Return the [x, y] coordinate for the center point of the cell that contains the specified text.  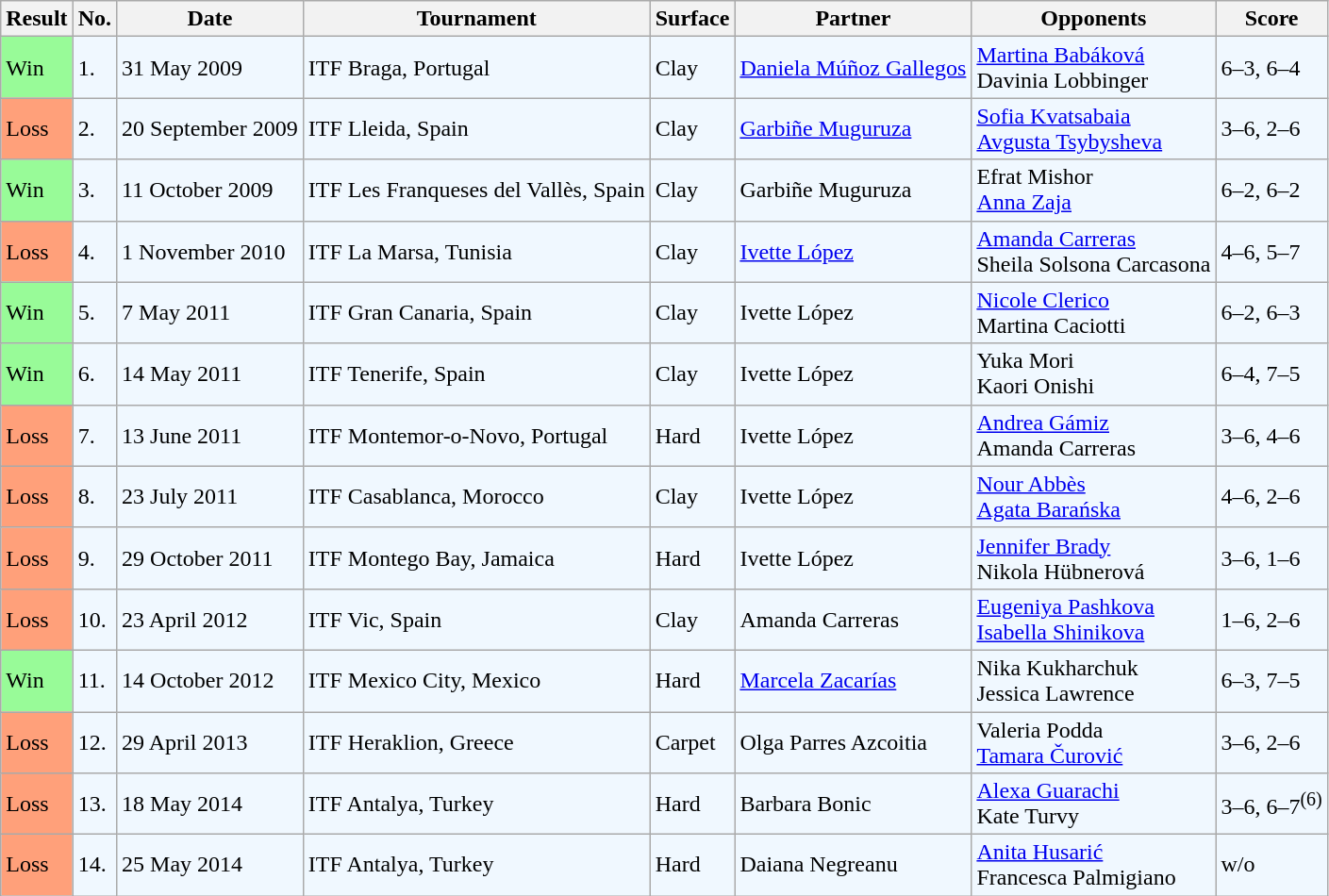
Nour Abbès Agata Barańska [1094, 496]
Jennifer Brady Nikola Hübnerová [1094, 558]
6–3, 6–4 [1271, 68]
23 April 2012 [210, 619]
Sofia Kvatsabaia Avgusta Tsybysheva [1094, 128]
14 May 2011 [210, 373]
2. [94, 128]
Anita Husarić Francesca Palmigiano [1094, 866]
ITF Mexico City, Mexico [476, 681]
11. [94, 681]
Olga Parres Azcoitia [853, 741]
Amanda Carreras [853, 619]
Eugeniya Pashkova Isabella Shinikova [1094, 619]
Marcela Zacarías [853, 681]
ITF Casablanca, Morocco [476, 496]
5. [94, 313]
Yuka Mori Kaori Onishi [1094, 373]
Nicole Clerico Martina Caciotti [1094, 313]
11 October 2009 [210, 191]
9. [94, 558]
4–6, 2–6 [1271, 496]
1–6, 2–6 [1271, 619]
25 May 2014 [210, 866]
Alexa Guarachi Kate Turvy [1094, 804]
3–6, 6–7(6) [1271, 804]
13. [94, 804]
29 April 2013 [210, 741]
29 October 2011 [210, 558]
Opponents [1094, 19]
Surface [692, 19]
ITF Tenerife, Spain [476, 373]
Carpet [692, 741]
Martina Babáková Davinia Lobbinger [1094, 68]
6–3, 7–5 [1271, 681]
31 May 2009 [210, 68]
ITF Gran Canaria, Spain [476, 313]
7. [94, 436]
Daniela Múñoz Gallegos [853, 68]
Partner [853, 19]
10. [94, 619]
14 October 2012 [210, 681]
6–2, 6–2 [1271, 191]
ITF Montemor-o-Novo, Portugal [476, 436]
23 July 2011 [210, 496]
Score [1271, 19]
1 November 2010 [210, 251]
14. [94, 866]
No. [94, 19]
6. [94, 373]
w/o [1271, 866]
7 May 2011 [210, 313]
Daiana Negreanu [853, 866]
Andrea Gámiz Amanda Carreras [1094, 436]
ITF Lleida, Spain [476, 128]
Nika Kukharchuk Jessica Lawrence [1094, 681]
13 June 2011 [210, 436]
Amanda Carreras Sheila Solsona Carcasona [1094, 251]
Efrat Mishor Anna Zaja [1094, 191]
Date [210, 19]
20 September 2009 [210, 128]
ITF Heraklion, Greece [476, 741]
1. [94, 68]
ITF Braga, Portugal [476, 68]
18 May 2014 [210, 804]
Valeria Podda Tamara Čurović [1094, 741]
4–6, 5–7 [1271, 251]
Result [37, 19]
ITF Montego Bay, Jamaica [476, 558]
3–6, 4–6 [1271, 436]
ITF La Marsa, Tunisia [476, 251]
3. [94, 191]
4. [94, 251]
ITF Les Franqueses del Vallès, Spain [476, 191]
ITF Vic, Spain [476, 619]
8. [94, 496]
Barbara Bonic [853, 804]
6–2, 6–3 [1271, 313]
Tournament [476, 19]
12. [94, 741]
6–4, 7–5 [1271, 373]
3–6, 1–6 [1271, 558]
